Find where the given text appears and provide that cell's center as [x, y] coordinate. 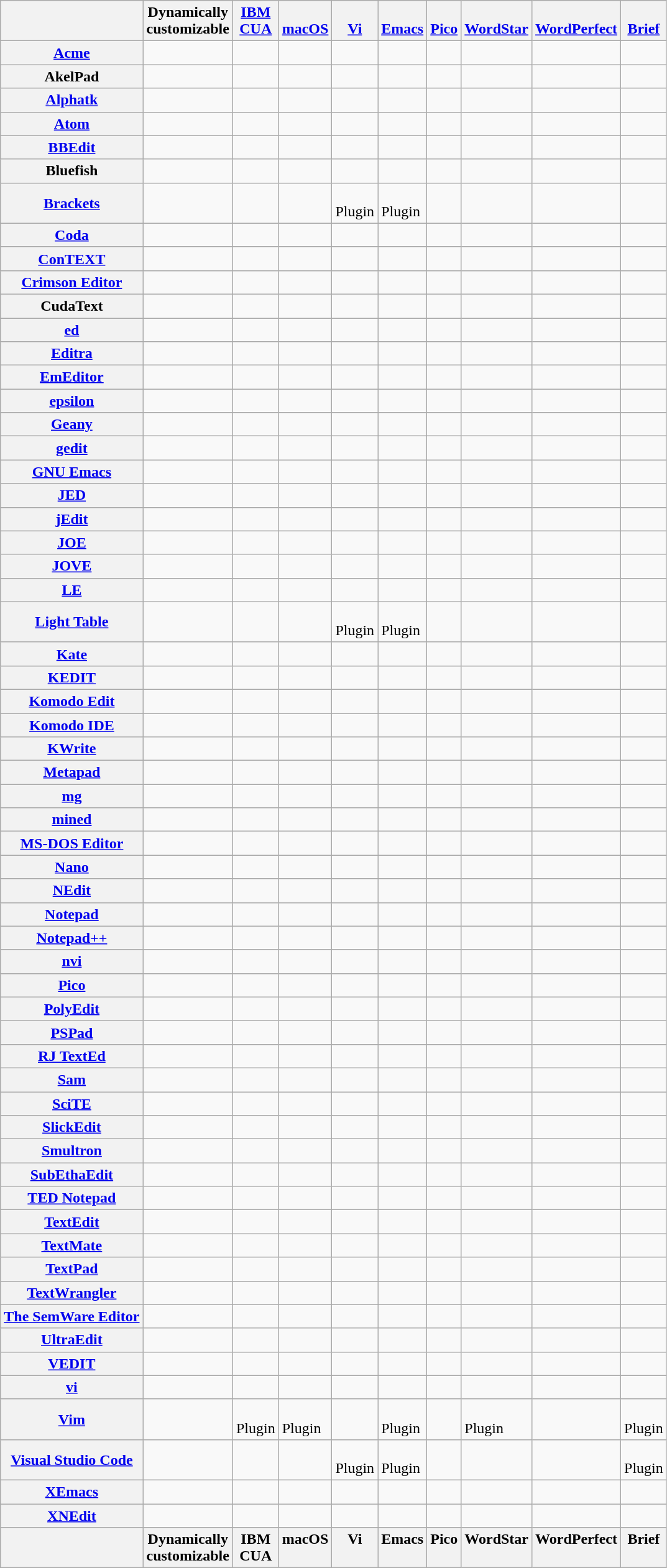
UltraEdit [72, 1340]
ConTEXT [72, 259]
SlickEdit [72, 1127]
JOE [72, 543]
Notepad++ [72, 938]
TextWrangler [72, 1293]
LE [72, 590]
NEdit [72, 891]
mg [72, 796]
Brackets [72, 203]
XNEdit [72, 1516]
GNU Emacs [72, 472]
Kate [72, 654]
SciTE [72, 1103]
Nano [72, 867]
epsilon [72, 401]
KWrite [72, 749]
Atom [72, 124]
SubEthaEdit [72, 1175]
TextMate [72, 1245]
TED Notepad [72, 1198]
nvi [72, 961]
ed [72, 330]
Komodo IDE [72, 725]
Alphatk [72, 100]
JED [72, 495]
Bluefish [72, 171]
jEdit [72, 519]
Geany [72, 424]
RJ TextEd [72, 1056]
Crimson Editor [72, 282]
Metapad [72, 773]
Coda [72, 235]
Komodo Edit [72, 701]
BBEdit [72, 147]
Editra [72, 354]
Smultron [72, 1151]
KEDIT [72, 677]
The SemWare Editor [72, 1316]
Visual Studio Code [72, 1459]
VEDIT [72, 1364]
MS-DOS Editor [72, 843]
Acme [72, 53]
Light Table [72, 621]
TextEdit [72, 1222]
AkelPad [72, 76]
vi [72, 1387]
Notepad [72, 914]
Sam [72, 1080]
EmEditor [72, 377]
Vim [72, 1419]
TextPad [72, 1269]
PolyEdit [72, 1009]
JOVE [72, 566]
PSPad [72, 1032]
gedit [72, 448]
CudaText [72, 306]
XEmacs [72, 1492]
mined [72, 820]
